Capture the cell that displays the provided text and extract its (x, y) central coordinate. 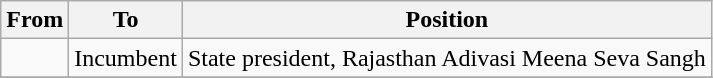
From (35, 20)
To (126, 20)
Position (446, 20)
State president, Rajasthan Adivasi Meena Seva Sangh (446, 58)
Incumbent (126, 58)
